Detect which cell encompasses the target text, then output its (x, y) center coordinate. 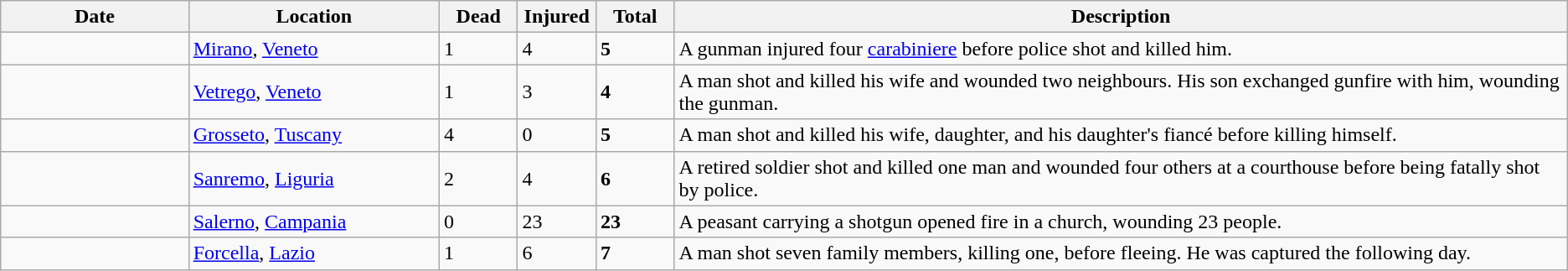
Salerno, Campania (313, 221)
Total (635, 17)
Vetrego, Veneto (313, 92)
Description (1121, 17)
A gunman injured four carabiniere before police shot and killed him. (1121, 49)
Dead (478, 17)
A man shot and killed his wife, daughter, and his daughter's fiancé before killing himself. (1121, 135)
A man shot and killed his wife and wounded two neighbours. His son exchanged gunfire with him, wounding the gunman. (1121, 92)
3 (557, 92)
Location (313, 17)
Mirano, Veneto (313, 49)
Injured (557, 17)
7 (635, 253)
A peasant carrying a shotgun opened fire in a church, wounding 23 people. (1121, 221)
2 (478, 178)
Date (95, 17)
A retired soldier shot and killed one man and wounded four others at a courthouse before being fatally shot by police. (1121, 178)
Forcella, Lazio (313, 253)
Sanremo, Liguria (313, 178)
A man shot seven family members, killing one, before fleeing. He was captured the following day. (1121, 253)
Grosseto, Tuscany (313, 135)
